Determine the [x, y] coordinate at the center of the cell enclosing the given text.  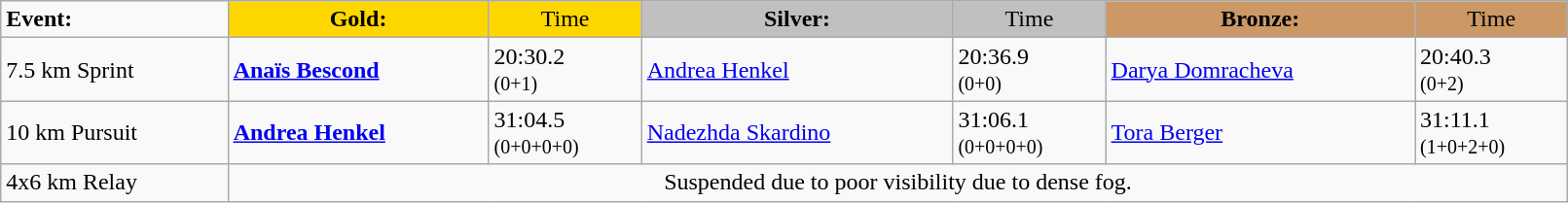
20:40.3(0+2) [1491, 70]
Suspended due to poor visibility due to dense fog. [897, 183]
Darya Domracheva [1259, 70]
20:36.9(0+0) [1030, 70]
20:30.2(0+1) [565, 70]
10 km Pursuit [115, 132]
31:04.5(0+0+0+0) [565, 132]
Gold: [358, 19]
Bronze: [1259, 19]
Tora Berger [1259, 132]
31:06.1(0+0+0+0) [1030, 132]
Anaïs Bescond [358, 70]
Event: [115, 19]
Silver: [797, 19]
4x6 km Relay [115, 183]
7.5 km Sprint [115, 70]
Nadezhda Skardino [797, 132]
31:11.1(1+0+2+0) [1491, 132]
